Capture the cell that displays the provided text and extract its [X, Y] central coordinate. 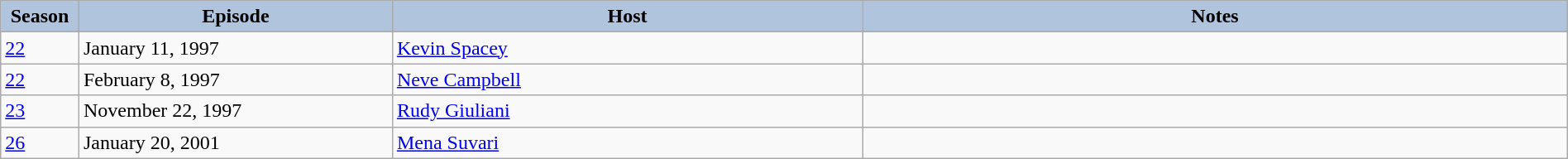
November 22, 1997 [235, 111]
Host [627, 17]
26 [40, 142]
January 11, 1997 [235, 48]
Episode [235, 17]
February 8, 1997 [235, 79]
Rudy Giuliani [627, 111]
January 20, 2001 [235, 142]
Kevin Spacey [627, 48]
Season [40, 17]
23 [40, 111]
Notes [1216, 17]
Neve Campbell [627, 79]
Mena Suvari [627, 142]
